Capture the cell that displays the provided text and extract its [x, y] central coordinate. 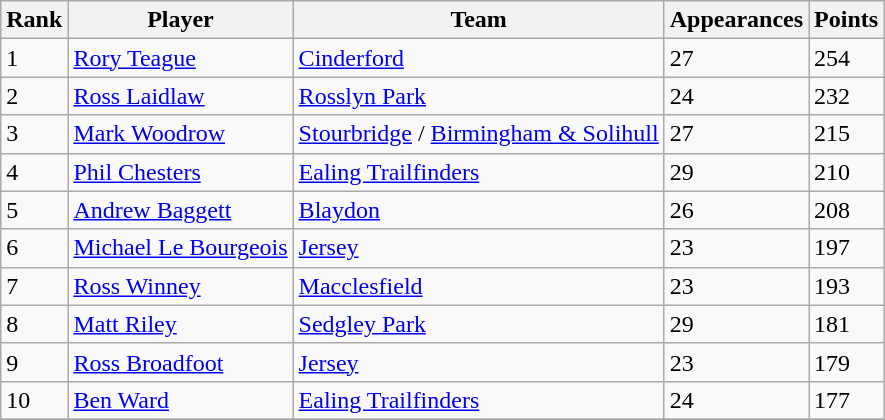
Ross Broadfoot [180, 362]
210 [846, 172]
215 [846, 134]
Mark Woodrow [180, 134]
193 [846, 286]
1 [34, 58]
177 [846, 400]
Rosslyn Park [478, 96]
Ben Ward [180, 400]
Stourbridge / Birmingham & Solihull [478, 134]
Player [180, 20]
26 [736, 210]
10 [34, 400]
3 [34, 134]
Michael Le Bourgeois [180, 248]
Points [846, 20]
4 [34, 172]
197 [846, 248]
232 [846, 96]
208 [846, 210]
Rory Teague [180, 58]
Sedgley Park [478, 324]
Phil Chesters [180, 172]
6 [34, 248]
7 [34, 286]
Cinderford [478, 58]
Ross Winney [180, 286]
179 [846, 362]
Team [478, 20]
Appearances [736, 20]
Blaydon [478, 210]
Rank [34, 20]
Macclesfield [478, 286]
9 [34, 362]
8 [34, 324]
181 [846, 324]
Matt Riley [180, 324]
5 [34, 210]
Andrew Baggett [180, 210]
254 [846, 58]
Ross Laidlaw [180, 96]
2 [34, 96]
